Identify which cell holds the provided text, then report its (x, y) central coordinate. 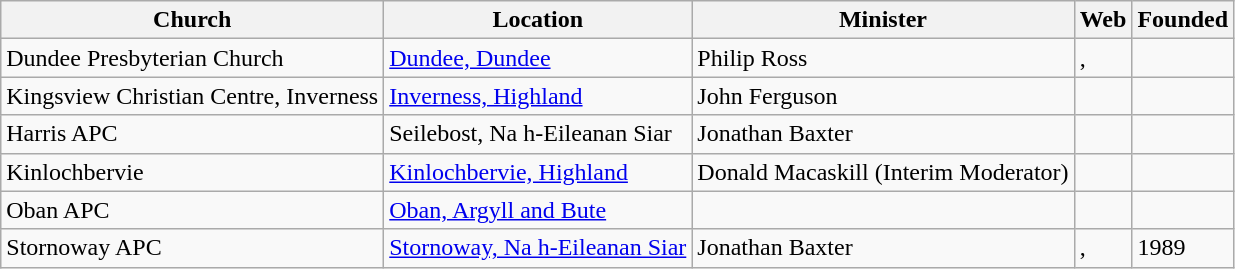
Inverness, Highland (538, 96)
Seilebost, Na h-Eileanan Siar (538, 134)
John Ferguson (883, 96)
Kinlochbervie (192, 172)
Harris APC (192, 134)
Donald Macaskill (Interim Moderator) (883, 172)
Kingsview Christian Centre, Inverness (192, 96)
Web (1103, 20)
Philip Ross (883, 58)
1989 (1183, 248)
Dundee, Dundee (538, 58)
Dundee Presbyterian Church (192, 58)
Kinlochbervie, Highland (538, 172)
Oban APC (192, 210)
Stornoway, Na h-Eileanan Siar (538, 248)
Stornoway APC (192, 248)
Location (538, 20)
Minister (883, 20)
Church (192, 20)
Founded (1183, 20)
Oban, Argyll and Bute (538, 210)
